Identify which cell holds the provided text, then report its (x, y) central coordinate. 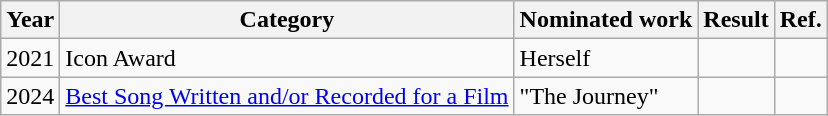
Year (30, 20)
Nominated work (606, 20)
Best Song Written and/or Recorded for a Film (287, 96)
2024 (30, 96)
"The Journey" (606, 96)
Icon Award (287, 58)
2021 (30, 58)
Ref. (800, 20)
Category (287, 20)
Herself (606, 58)
Result (736, 20)
